Find where the given text appears and provide that cell's center as (x, y) coordinate. 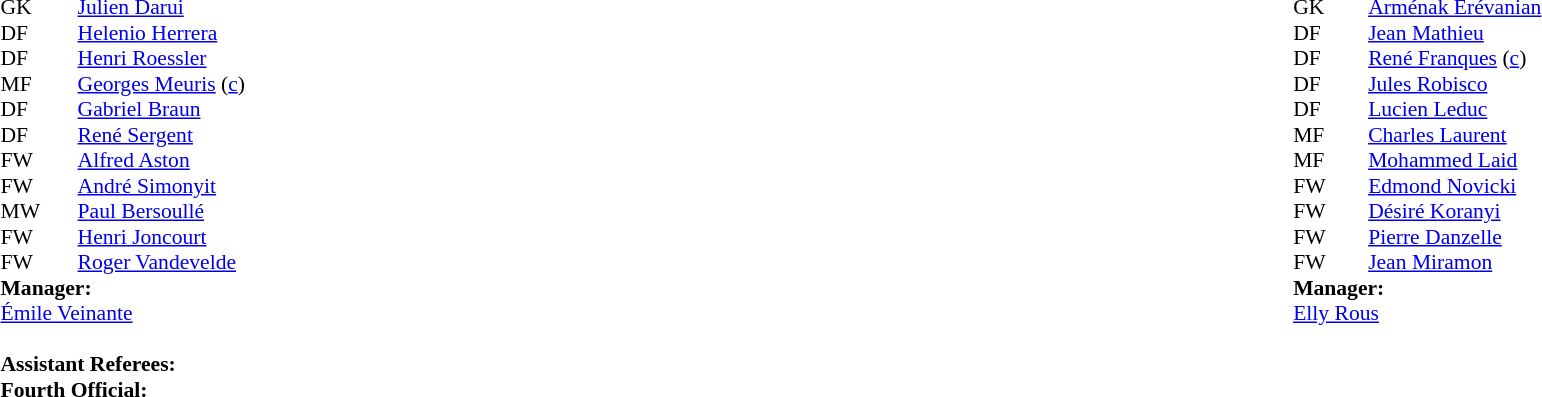
Henri Joncourt (162, 237)
Elly Rous (1417, 313)
Désiré Koranyi (1454, 211)
Paul Bersoullé (162, 211)
Mohammed Laid (1454, 161)
MW (20, 211)
Roger Vandevelde (162, 263)
Jean Miramon (1454, 263)
Edmond Novicki (1454, 186)
André Simonyit (162, 186)
Jules Robisco (1454, 84)
Jean Mathieu (1454, 33)
Lucien Leduc (1454, 109)
René Franques (c) (1454, 59)
Alfred Aston (162, 161)
Pierre Danzelle (1454, 237)
Gabriel Braun (162, 109)
Henri Roessler (162, 59)
René Sergent (162, 135)
Georges Meuris (c) (162, 84)
Charles Laurent (1454, 135)
Helenio Herrera (162, 33)
